Provide the (X, Y) coordinate of the cell's center where the given text is located.  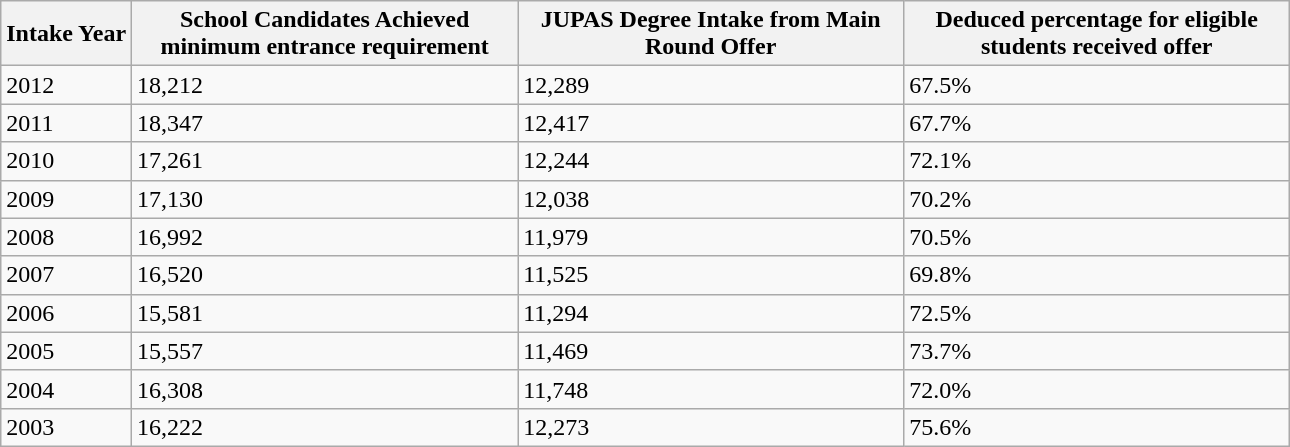
2012 (66, 85)
70.2% (1097, 199)
17,261 (325, 161)
11,748 (711, 389)
70.5% (1097, 237)
2007 (66, 275)
16,222 (325, 427)
12,289 (711, 85)
75.6% (1097, 427)
11,469 (711, 351)
2009 (66, 199)
Deduced percentage for eligible students received offer (1097, 34)
12,417 (711, 123)
69.8% (1097, 275)
16,308 (325, 389)
2004 (66, 389)
School Candidates Achieved minimum entrance requirement (325, 34)
16,992 (325, 237)
15,581 (325, 313)
2005 (66, 351)
12,244 (711, 161)
72.5% (1097, 313)
Intake Year (66, 34)
73.7% (1097, 351)
2006 (66, 313)
2003 (66, 427)
12,038 (711, 199)
2010 (66, 161)
18,212 (325, 85)
11,525 (711, 275)
18,347 (325, 123)
2011 (66, 123)
JUPAS Degree Intake from Main Round Offer (711, 34)
16,520 (325, 275)
72.0% (1097, 389)
11,979 (711, 237)
67.7% (1097, 123)
17,130 (325, 199)
67.5% (1097, 85)
12,273 (711, 427)
15,557 (325, 351)
2008 (66, 237)
72.1% (1097, 161)
11,294 (711, 313)
